From the cell containing the given text, extract its center point as [x, y] coordinate. 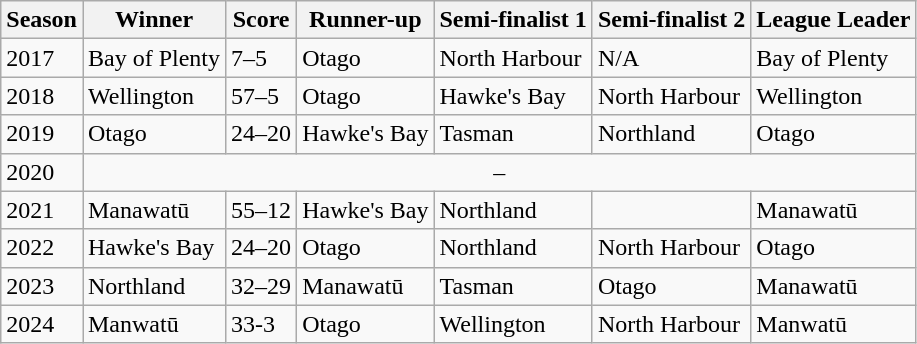
– [498, 172]
2024 [42, 324]
32–29 [262, 286]
N/A [671, 58]
Semi-finalist 1 [513, 20]
Semi-finalist 2 [671, 20]
2022 [42, 248]
2017 [42, 58]
Score [262, 20]
2018 [42, 96]
Season [42, 20]
2021 [42, 210]
2023 [42, 286]
57–5 [262, 96]
55–12 [262, 210]
2020 [42, 172]
2019 [42, 134]
33-3 [262, 324]
Winner [154, 20]
7–5 [262, 58]
League Leader [834, 20]
Runner-up [366, 20]
